For the text-containing cell, return its midpoint in (x, y) coordinate format. 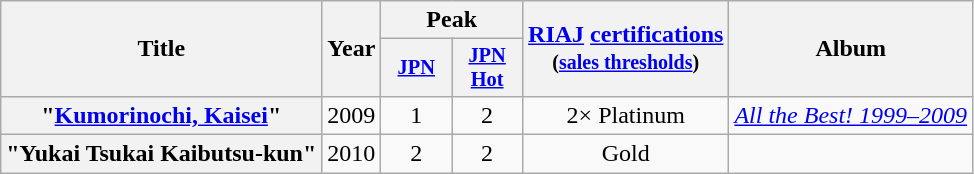
"Kumorinochi, Kaisei" (162, 115)
JPN (416, 68)
1 (416, 115)
All the Best! 1999–2009 (851, 115)
2010 (352, 154)
Year (352, 49)
2009 (352, 115)
"Yukai Tsukai Kaibutsu-kun" (162, 154)
RIAJ certifications(sales thresholds) (626, 49)
Album (851, 49)
2× Platinum (626, 115)
Title (162, 49)
Peak (452, 20)
Gold (626, 154)
JPNHot (488, 68)
